Determine the (x, y) coordinate at the center of the cell enclosing the given text.  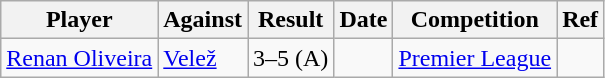
Renan Oliveira (80, 58)
Competition (475, 20)
Velež (203, 58)
Player (80, 20)
Premier League (475, 58)
Result (291, 20)
Against (203, 20)
Ref (580, 20)
3–5 (A) (291, 58)
Date (364, 20)
